Return the [X, Y] coordinate for the center point of the cell that contains the specified text.  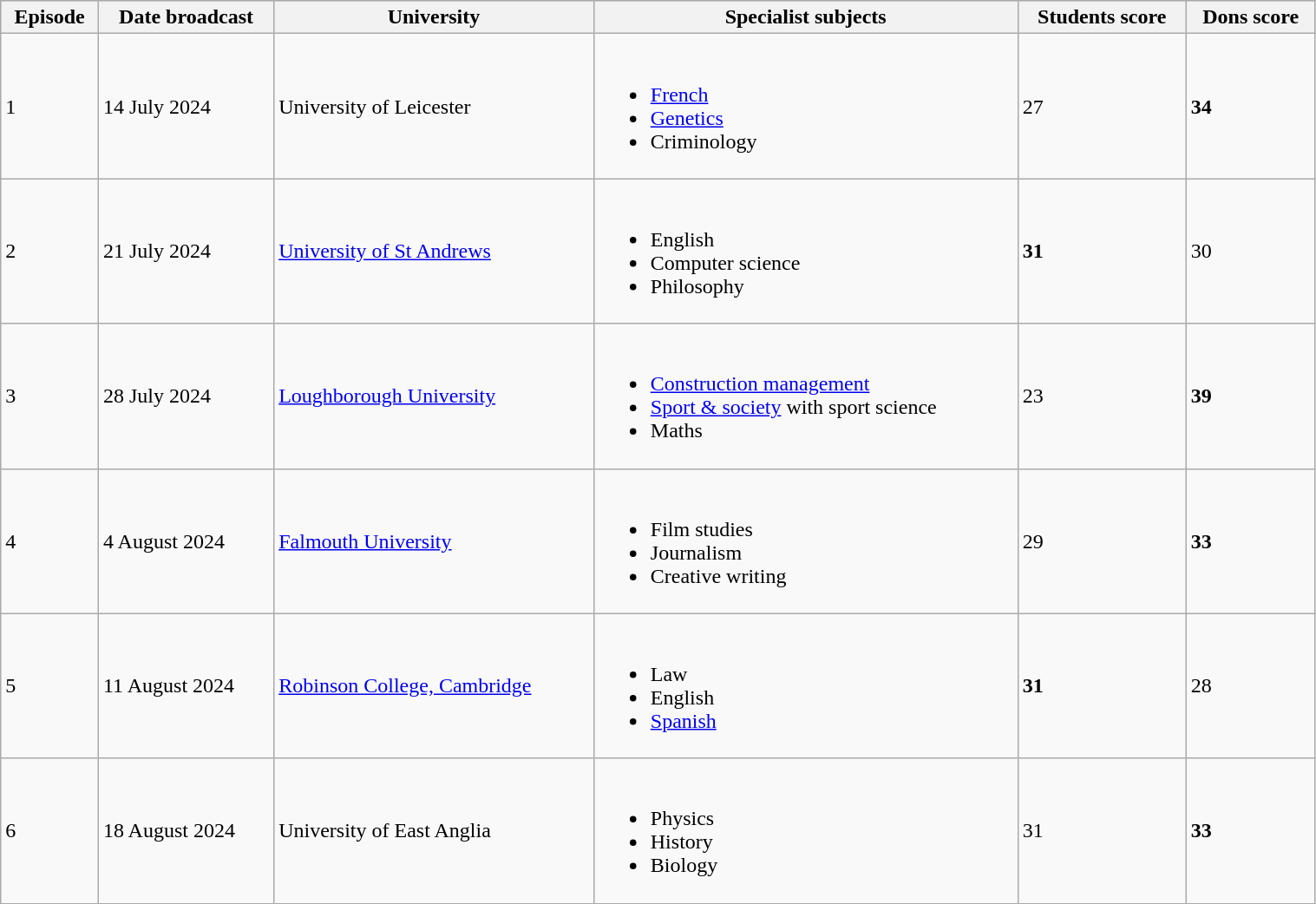
4 August 2024 [186, 541]
Specialist subjects [805, 17]
3 [50, 396]
18 August 2024 [186, 831]
University of St Andrews [434, 252]
4 [50, 541]
1 [50, 106]
Students score [1102, 17]
LawEnglishSpanish [805, 685]
39 [1251, 396]
University [434, 17]
23 [1102, 396]
21 July 2024 [186, 252]
29 [1102, 541]
FrenchGeneticsCriminology [805, 106]
11 August 2024 [186, 685]
Film studiesJournalismCreative writing [805, 541]
14 July 2024 [186, 106]
28 July 2024 [186, 396]
Episode [50, 17]
6 [50, 831]
PhysicsHistoryBiology [805, 831]
University of Leicester [434, 106]
30 [1251, 252]
Dons score [1251, 17]
Construction managementSport & society with sport scienceMaths [805, 396]
EnglishComputer sciencePhilosophy [805, 252]
34 [1251, 106]
27 [1102, 106]
Falmouth University [434, 541]
Loughborough University [434, 396]
Robinson College, Cambridge [434, 685]
University of East Anglia [434, 831]
5 [50, 685]
28 [1251, 685]
Date broadcast [186, 17]
2 [50, 252]
